Capture the cell that displays the provided text and extract its [x, y] central coordinate. 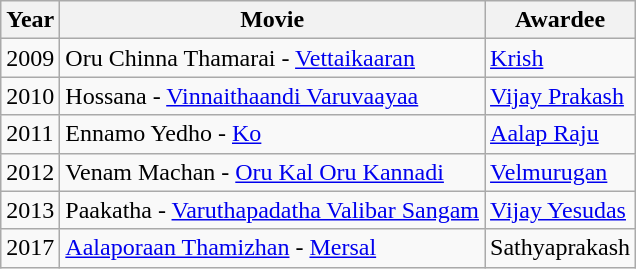
2013 [30, 210]
2017 [30, 248]
Year [30, 20]
Movie [272, 20]
Vijay Yesudas [560, 210]
Awardee [560, 20]
Oru Chinna Thamarai - Vettaikaaran [272, 58]
Krish [560, 58]
Ennamo Yedho - Ko [272, 134]
Hossana - Vinnaithaandi Varuvaayaa [272, 96]
2012 [30, 172]
2011 [30, 134]
Paakatha - Varuthapadatha Valibar Sangam [272, 210]
Aalaporaan Thamizhan - Mersal [272, 248]
2010 [30, 96]
2009 [30, 58]
Velmurugan [560, 172]
Vijay Prakash [560, 96]
Sathyaprakash [560, 248]
Venam Machan - Oru Kal Oru Kannadi [272, 172]
Aalap Raju [560, 134]
